Identify which cell holds the provided text, then report its (X, Y) central coordinate. 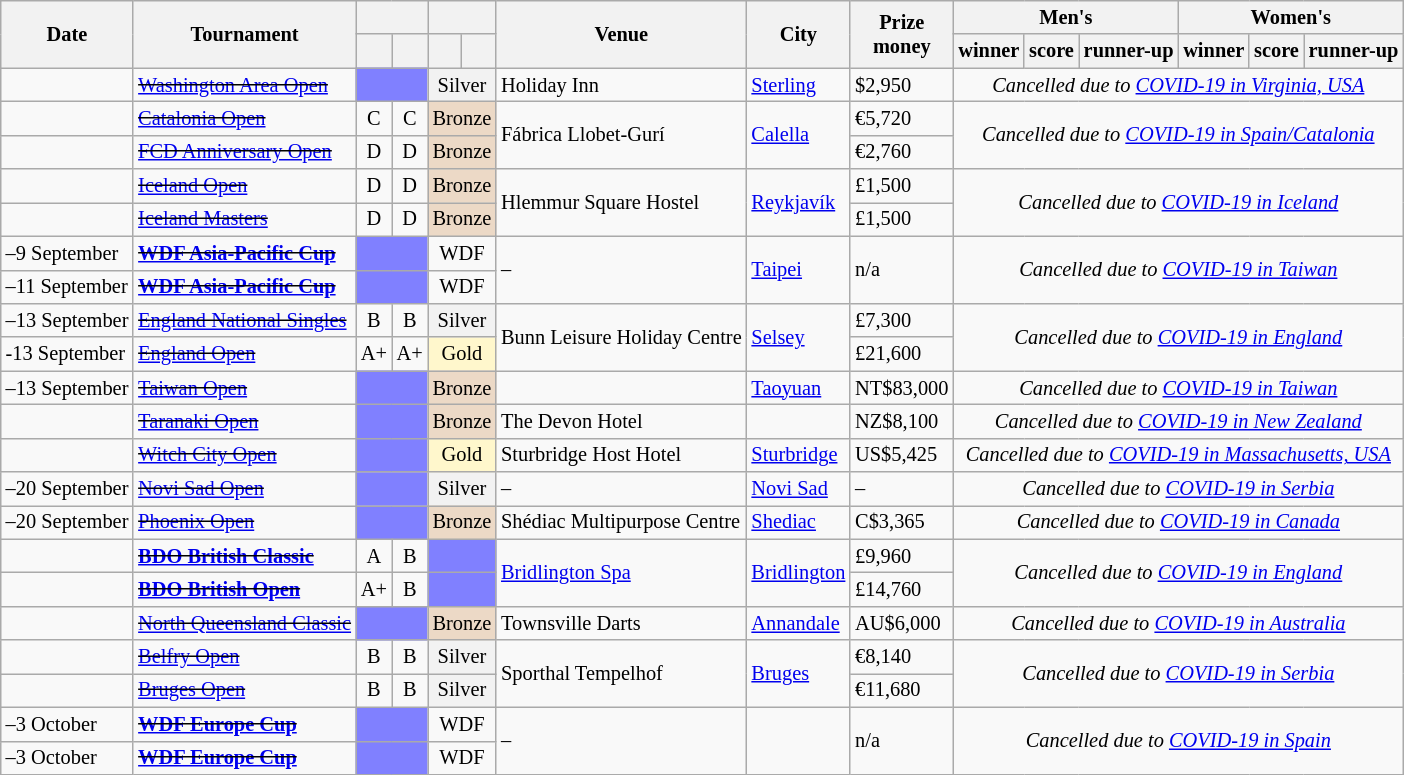
Bunn Leisure Holiday Centre (621, 336)
Townsville Darts (621, 623)
£7,300 (902, 320)
Selsey (799, 336)
€2,760 (902, 152)
A (374, 556)
Taoyuan (799, 388)
Shédiac Multipurpose Centre (621, 522)
-13 September (68, 354)
US$5,425 (902, 455)
Bruges (799, 674)
Novi Sad Open (244, 489)
€5,720 (902, 118)
Taiwan Open (244, 388)
BDO British Classic (244, 556)
Novi Sad (799, 489)
The Devon Hotel (621, 421)
Tournament (244, 34)
–11 September (68, 287)
Witch City Open (244, 455)
AU$6,000 (902, 623)
Bruges Open (244, 690)
–9 September (68, 253)
FCD Anniversary Open (244, 152)
Cancelled due to COVID-19 in Australia (1178, 623)
NZ$8,100 (902, 421)
Date (68, 34)
Cancelled due to COVID-19 in Massachusetts, USA (1178, 455)
Catalonia Open (244, 118)
€11,680 (902, 690)
Iceland Open (244, 186)
Prizemoney (902, 34)
NT$83,000 (902, 388)
Washington Area Open (244, 85)
Calella (799, 134)
Holiday Inn (621, 85)
Phoenix Open (244, 522)
BDO British Open (244, 589)
Cancelled due to COVID-19 in Iceland (1178, 202)
Hlemmur Square Hostel (621, 202)
$2,950 (902, 85)
Fábrica Llobet-Gurí (621, 134)
North Queensland Classic (244, 623)
Iceland Masters (244, 219)
Cancelled due to COVID-19 in Canada (1178, 522)
City (799, 34)
England Open (244, 354)
Cancelled due to COVID-19 in New Zealand (1178, 421)
Cancelled due to COVID-19 in Virginia, USA (1178, 85)
Cancelled due to COVID-19 in Spain (1178, 740)
Annandale (799, 623)
Sturbridge (799, 455)
£14,760 (902, 589)
Reykjavík (799, 202)
Cancelled due to COVID-19 in Spain/Catalonia (1178, 134)
Sterling (799, 85)
€8,140 (902, 657)
Taipei (799, 270)
C$3,365 (902, 522)
Sturbridge Host Hotel (621, 455)
£21,600 (902, 354)
£9,960 (902, 556)
Bridlington (799, 572)
Shediac (799, 522)
England National Singles (244, 320)
Taranaki Open (244, 421)
Belfry Open (244, 657)
Bridlington Spa (621, 572)
Venue (621, 34)
Men's (1066, 17)
Women's (1290, 17)
Sporthal Tempelhof (621, 674)
